Determine the (X, Y) coordinate at the center of the cell enclosing the given text.  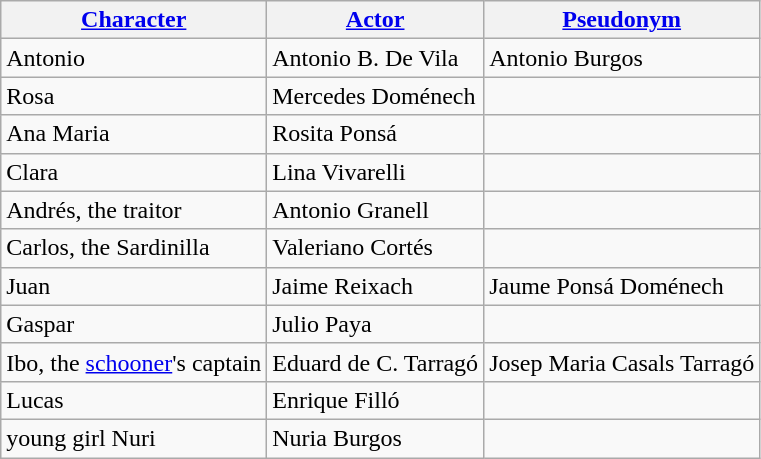
Rosa (134, 96)
Eduard de C. Tarragó (376, 362)
Ana Maria (134, 134)
Nuria Burgos (376, 438)
Lucas (134, 400)
Josep Maria Casals Tarragó (622, 362)
Andrés, the traitor (134, 210)
Antonio Granell (376, 210)
Clara (134, 172)
Actor (376, 20)
young girl Nuri (134, 438)
Julio Paya (376, 324)
Character (134, 20)
Jaime Reixach (376, 286)
Lina Vivarelli (376, 172)
Gaspar (134, 324)
Juan (134, 286)
Rosita Ponsá (376, 134)
Mercedes Doménech (376, 96)
Antonio Burgos (622, 58)
Enrique Filló (376, 400)
Antonio (134, 58)
Carlos, the Sardinilla (134, 248)
Valeriano Cortés (376, 248)
Ibo, the schooner's captain (134, 362)
Pseudonym (622, 20)
Antonio B. De Vila (376, 58)
Jaume Ponsá Doménech (622, 286)
